Pinpoint the cell where the given text exists, returning its (x, y) midpoint coordinate. 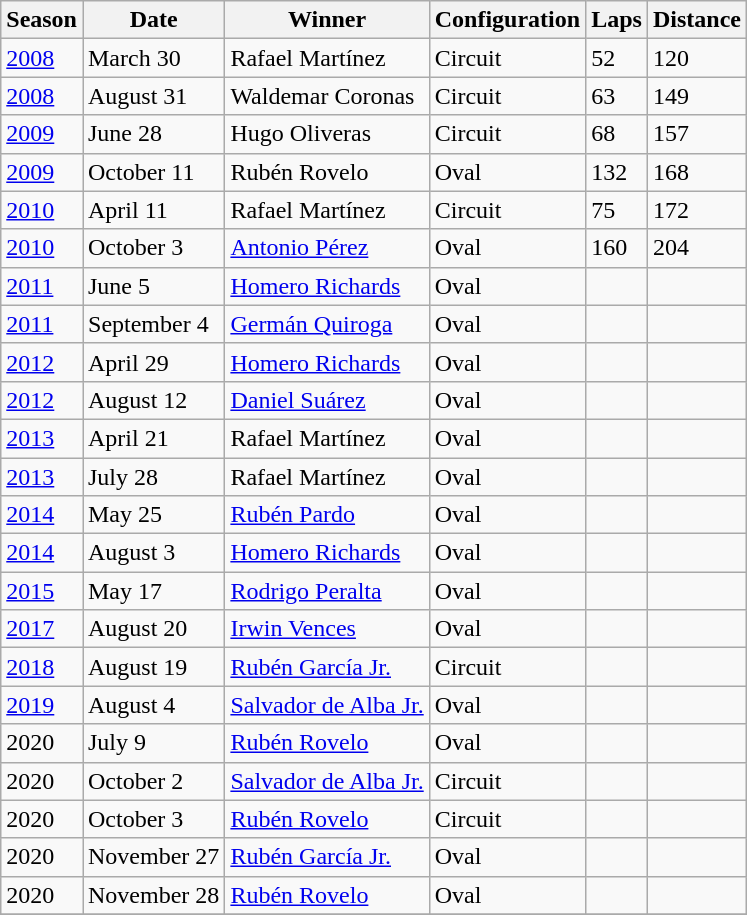
March 30 (153, 58)
August 3 (153, 553)
Laps (617, 20)
August 19 (153, 667)
63 (617, 96)
Germán Quiroga (327, 324)
2018 (42, 667)
Daniel Suárez (327, 400)
August 31 (153, 96)
Rubén Pardo (327, 515)
160 (617, 248)
October 11 (153, 172)
172 (696, 210)
132 (617, 172)
April 29 (153, 362)
Rodrigo Peralta (327, 591)
168 (696, 172)
August 4 (153, 705)
Winner (327, 20)
52 (617, 58)
Waldemar Coronas (327, 96)
Season (42, 20)
May 17 (153, 591)
2019 (42, 705)
157 (696, 134)
149 (696, 96)
May 25 (153, 515)
75 (617, 210)
August 20 (153, 629)
August 12 (153, 400)
Hugo Oliveras (327, 134)
April 21 (153, 438)
Distance (696, 20)
2015 (42, 591)
68 (617, 134)
April 11 (153, 210)
July 28 (153, 477)
120 (696, 58)
204 (696, 248)
Antonio Pérez (327, 248)
June 28 (153, 134)
June 5 (153, 286)
Irwin Vences (327, 629)
2017 (42, 629)
November 28 (153, 895)
Configuration (507, 20)
September 4 (153, 324)
Date (153, 20)
November 27 (153, 857)
July 9 (153, 743)
October 2 (153, 781)
